Determine the (X, Y) coordinate at the center of the cell enclosing the given text.  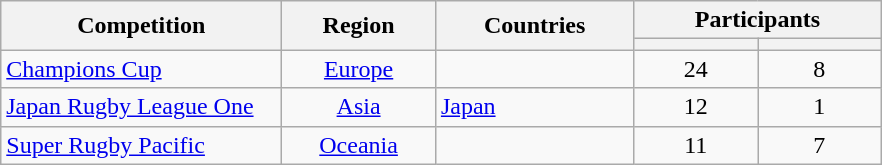
Oceania (359, 145)
1 (820, 107)
Countries (534, 26)
Japan (534, 107)
Europe (359, 69)
11 (696, 145)
8 (820, 69)
Champions Cup (142, 69)
Region (359, 26)
7 (820, 145)
Asia (359, 107)
Japan Rugby League One (142, 107)
Super Rugby Pacific (142, 145)
24 (696, 69)
Competition (142, 26)
Participants (758, 20)
12 (696, 107)
